Scan for the cell matching the given text and deliver its (x, y) coordinate at center. 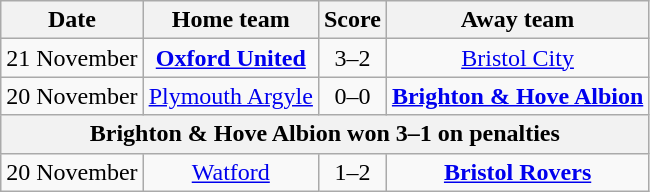
Home team (230, 20)
1–2 (352, 172)
21 November (72, 58)
Date (72, 20)
Bristol Rovers (517, 172)
3–2 (352, 58)
Bristol City (517, 58)
Plymouth Argyle (230, 96)
Brighton & Hove Albion won 3–1 on penalties (325, 134)
Watford (230, 172)
0–0 (352, 96)
Oxford United (230, 58)
Away team (517, 20)
Brighton & Hove Albion (517, 96)
Score (352, 20)
